Provide the (X, Y) coordinate of the cell's center where the given text is located.  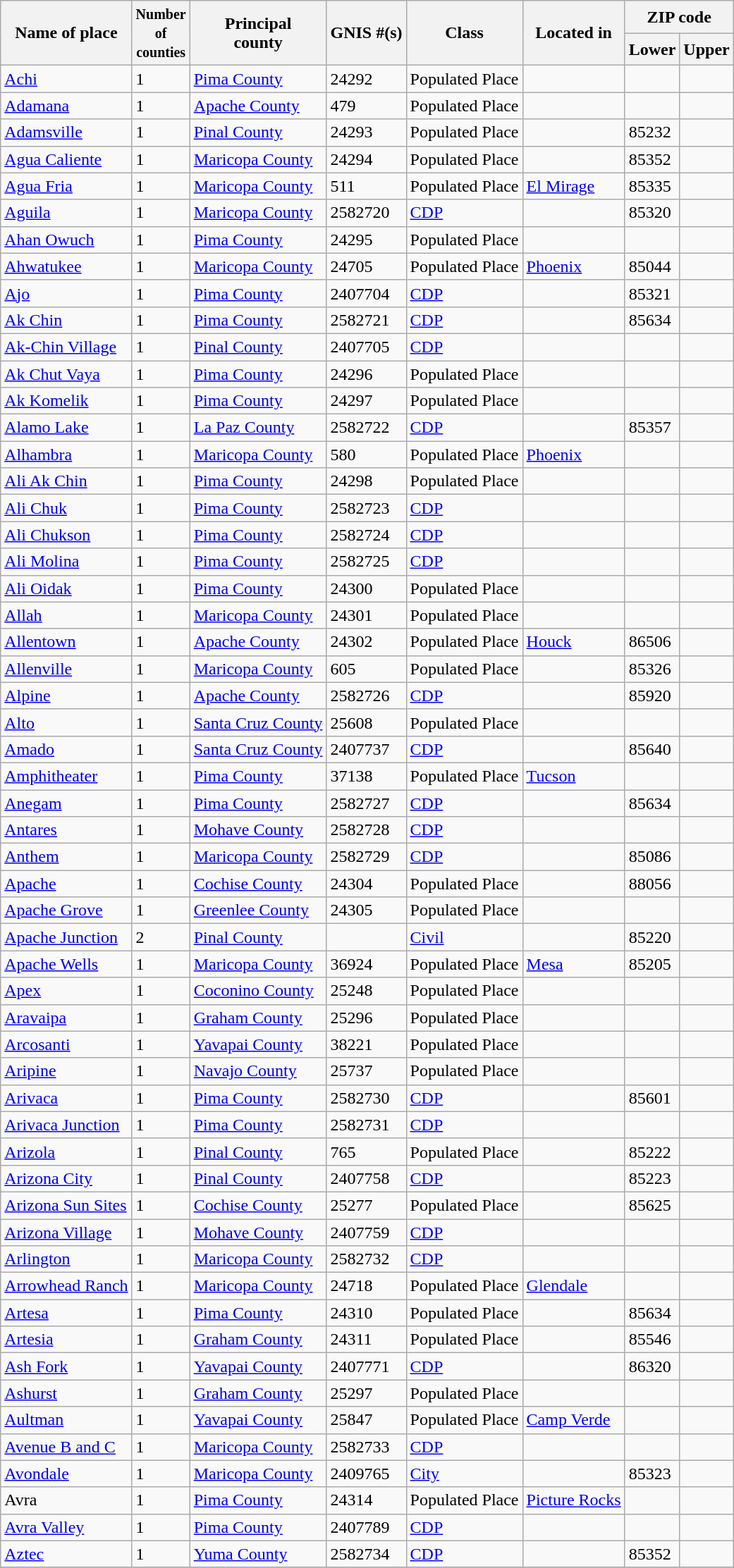
Glendale (574, 1286)
24300 (367, 588)
El Mirage (574, 186)
2582724 (367, 535)
38221 (367, 1044)
Amado (66, 749)
511 (367, 186)
Anegam (66, 803)
25608 (367, 722)
85222 (652, 1152)
2582723 (367, 508)
Camp Verde (574, 1420)
Aztec (66, 1554)
Arcosanti (66, 1044)
2582725 (367, 562)
25737 (367, 1071)
Adamana (66, 106)
Aguila (66, 213)
86320 (652, 1366)
2407771 (367, 1366)
Artesia (66, 1340)
85205 (652, 964)
Tucson (574, 776)
24302 (367, 642)
Ak Chut Vaya (66, 374)
2582721 (367, 320)
Ak-Chin Village (66, 347)
24301 (367, 615)
Ali Chuk (66, 508)
2407789 (367, 1527)
2582732 (367, 1259)
Alpine (66, 696)
85223 (652, 1178)
24296 (367, 374)
Alto (66, 722)
Aultman (66, 1420)
25277 (367, 1205)
Agua Fria (66, 186)
Ak Komelik (66, 401)
580 (367, 455)
Apex (66, 991)
Adamsville (66, 132)
Located in (574, 33)
Apache Grove (66, 910)
2 (161, 937)
ZIP code (679, 17)
Apache (66, 884)
24314 (367, 1500)
2582727 (367, 803)
2582729 (367, 857)
Ali Chukson (66, 535)
Ak Chin (66, 320)
GNIS #(s) (367, 33)
Arivaca Junction (66, 1125)
85640 (652, 749)
Ahan Owuch (66, 240)
85335 (652, 186)
Amphitheater (66, 776)
Greenlee County (258, 910)
2582733 (367, 1447)
Arrowhead Ranch (66, 1286)
Picture Rocks (574, 1500)
Agua Caliente (66, 159)
Alamo Lake (66, 428)
Civil (464, 937)
Arizola (66, 1152)
Alhambra (66, 455)
2582731 (367, 1125)
La Paz County (258, 428)
479 (367, 106)
Avra Valley (66, 1527)
2407758 (367, 1178)
Mesa (574, 964)
Ahwatukee (66, 266)
765 (367, 1152)
85326 (652, 669)
24311 (367, 1340)
Arlington (66, 1259)
88056 (652, 884)
Antares (66, 830)
24292 (367, 79)
2407704 (367, 293)
2582726 (367, 696)
85232 (652, 132)
Ash Fork (66, 1366)
2407759 (367, 1233)
85625 (652, 1205)
Arizona Sun Sites (66, 1205)
Coconino County (258, 991)
Artesa (66, 1313)
37138 (367, 776)
Name of place (66, 33)
Ashurst (66, 1393)
Avenue B and C (66, 1447)
Aripine (66, 1071)
2582728 (367, 830)
2409765 (367, 1474)
Arivaca (66, 1098)
Number ofcounties (161, 33)
24305 (367, 910)
Aravaipa (66, 1018)
85357 (652, 428)
24298 (367, 481)
Class (464, 33)
Ajo (66, 293)
86506 (652, 642)
Achi (66, 79)
85601 (652, 1098)
24293 (367, 132)
Houck (574, 642)
Apache Wells (66, 964)
Ali Oidak (66, 588)
Anthem (66, 857)
2582720 (367, 213)
Arizona Village (66, 1233)
605 (367, 669)
85220 (652, 937)
85320 (652, 213)
Navajo County (258, 1071)
24304 (367, 884)
25296 (367, 1018)
2407705 (367, 347)
City (464, 1474)
2582730 (367, 1098)
Upper (707, 49)
Allah (66, 615)
Allenville (66, 669)
85546 (652, 1340)
Apache Junction (66, 937)
Arizona City (66, 1178)
36924 (367, 964)
Principal county (258, 33)
25847 (367, 1420)
24310 (367, 1313)
Yuma County (258, 1554)
25248 (367, 991)
24297 (367, 401)
Lower (652, 49)
2407737 (367, 749)
85321 (652, 293)
24705 (367, 266)
85044 (652, 266)
25297 (367, 1393)
Avondale (66, 1474)
Avra (66, 1500)
Ali Ak Chin (66, 481)
Allentown (66, 642)
24295 (367, 240)
24718 (367, 1286)
Ali Molina (66, 562)
24294 (367, 159)
85086 (652, 857)
85920 (652, 696)
2582734 (367, 1554)
85323 (652, 1474)
2582722 (367, 428)
